Find where the given text appears and provide that cell's center as (X, Y) coordinate. 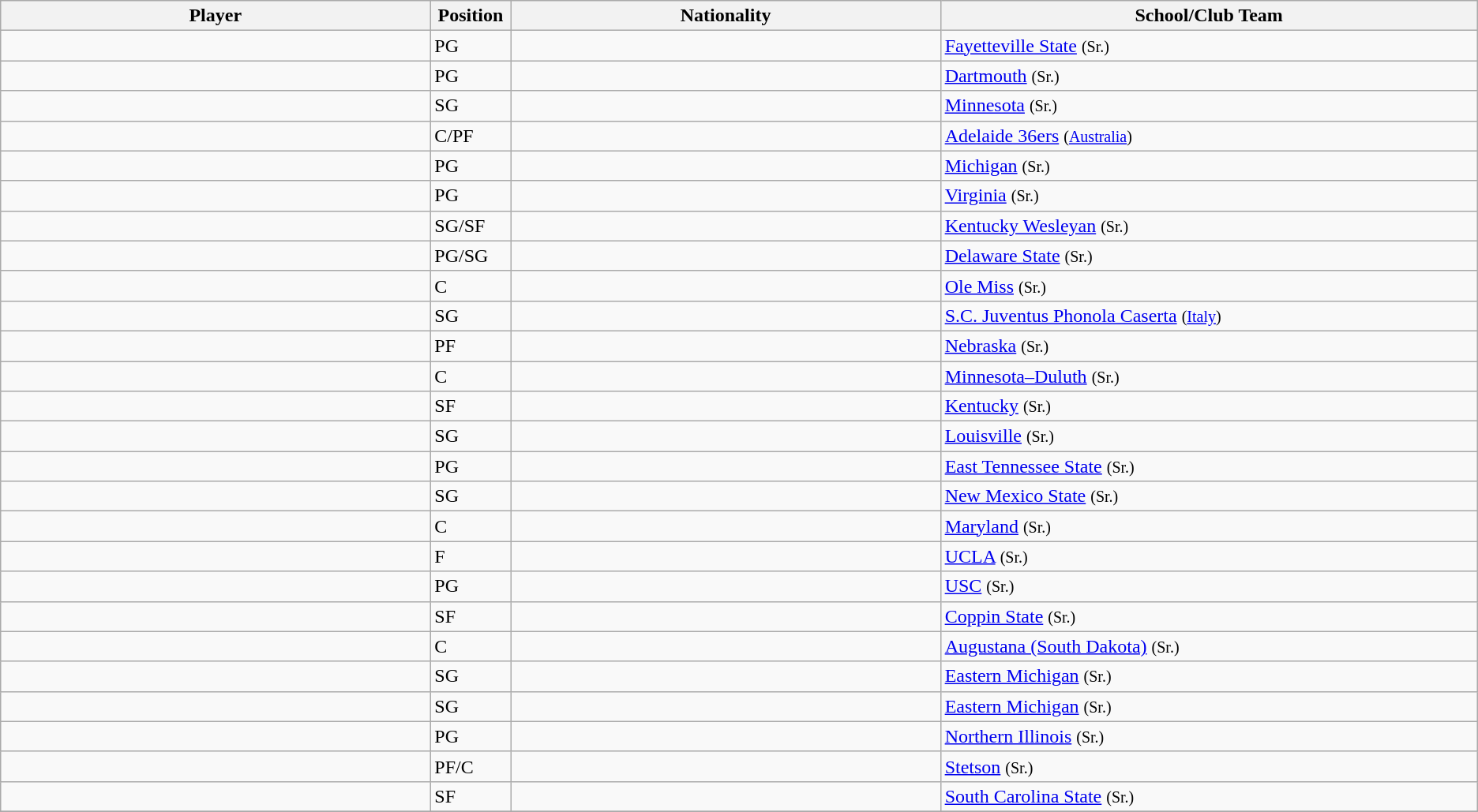
New Mexico State (Sr.) (1209, 496)
USC (Sr.) (1209, 586)
Delaware State (Sr.) (1209, 256)
Coppin State (Sr.) (1209, 616)
PF/C (471, 766)
Ole Miss (Sr.) (1209, 286)
Minnesota (Sr.) (1209, 106)
Louisville (Sr.) (1209, 436)
Fayetteville State (Sr.) (1209, 46)
UCLA (Sr.) (1209, 556)
Augustana (South Dakota) (Sr.) (1209, 646)
Nebraska (Sr.) (1209, 346)
Adelaide 36ers (Australia) (1209, 136)
East Tennessee State (Sr.) (1209, 466)
Player (216, 16)
Virginia (Sr.) (1209, 196)
South Carolina State (Sr.) (1209, 796)
Position (471, 16)
School/Club Team (1209, 16)
C/PF (471, 136)
PF (471, 346)
Kentucky Wesleyan (Sr.) (1209, 226)
Stetson (Sr.) (1209, 766)
SG/SF (471, 226)
S.C. Juventus Phonola Caserta (Italy) (1209, 316)
Maryland (Sr.) (1209, 526)
Michigan (Sr.) (1209, 166)
Kentucky (Sr.) (1209, 406)
Northern Illinois (Sr.) (1209, 736)
F (471, 556)
PG/SG (471, 256)
Minnesota–Duluth (Sr.) (1209, 376)
Nationality (726, 16)
Dartmouth (Sr.) (1209, 76)
